For the text-containing cell, return its midpoint in (X, Y) coordinate format. 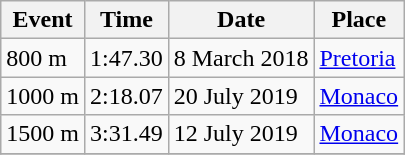
3:31.49 (126, 134)
1000 m (43, 96)
Date (241, 20)
8 March 2018 (241, 58)
Pretoria (359, 58)
Event (43, 20)
1500 m (43, 134)
Time (126, 20)
12 July 2019 (241, 134)
1:47.30 (126, 58)
20 July 2019 (241, 96)
800 m (43, 58)
2:18.07 (126, 96)
Place (359, 20)
